Identify which cell holds the provided text, then report its (x, y) central coordinate. 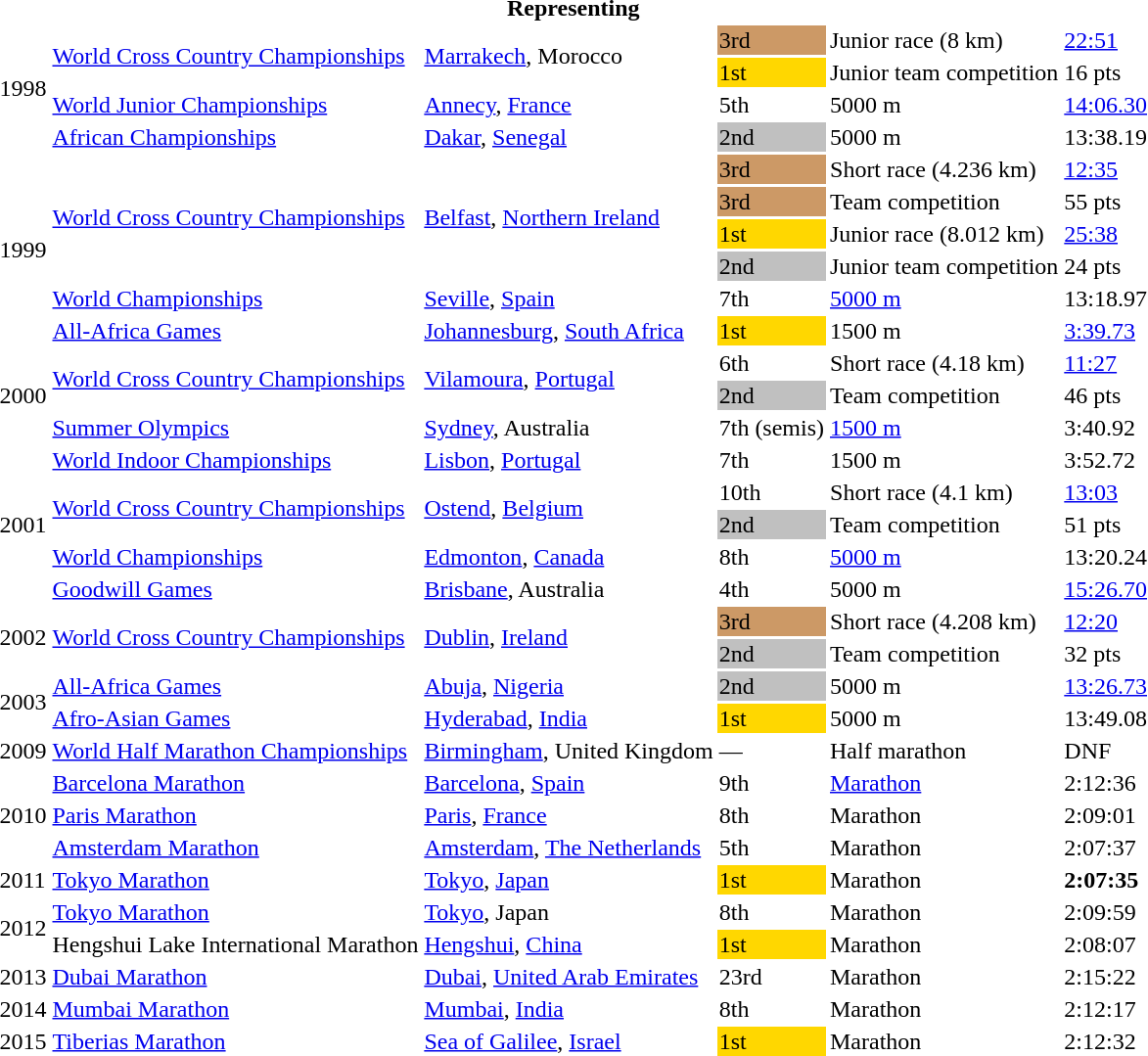
Dubai Marathon (235, 977)
Amsterdam, The Netherlands (569, 848)
10th (771, 492)
Ostend, Belgium (569, 509)
Short race (4.18 km) (944, 363)
African Championships (235, 137)
Abuja, Nigeria (569, 686)
Paris Marathon (235, 815)
World Indoor Championships (235, 460)
Dubai, United Arab Emirates (569, 977)
4th (771, 589)
Goodwill Games (235, 589)
9th (771, 783)
Sydney, Australia (569, 428)
Brisbane, Australia (569, 589)
Mumbai, India (569, 1009)
World Junior Championships (235, 105)
7th (semis) (771, 428)
Annecy, France (569, 105)
Short race (4.236 km) (944, 169)
Barcelona, Spain (569, 783)
Edmonton, Canada (569, 557)
Short race (4.1 km) (944, 492)
Sea of Galilee, Israel (569, 1041)
23rd (771, 977)
Lisbon, Portugal (569, 460)
Mumbai Marathon (235, 1009)
Afro-Asian Games (235, 718)
Short race (4.208 km) (944, 621)
Vilamoura, Portugal (569, 380)
Birmingham, United Kingdom (569, 751)
Seville, Spain (569, 298)
— (771, 751)
Barcelona Marathon (235, 783)
Hyderabad, India (569, 718)
Hengshui, China (569, 944)
Dakar, Senegal (569, 137)
Marrakech, Morocco (569, 57)
Amsterdam Marathon (235, 848)
Hengshui Lake International Marathon (235, 944)
World Half Marathon Championships (235, 751)
Belfast, Northern Ireland (569, 217)
Johannesburg, South Africa (569, 331)
Tiberias Marathon (235, 1041)
6th (771, 363)
Junior race (8 km) (944, 40)
Half marathon (944, 751)
Summer Olympics (235, 428)
Junior race (8.012 km) (944, 234)
Paris, France (569, 815)
Dublin, Ireland (569, 638)
